For the text-containing cell, return its midpoint in [X, Y] coordinate format. 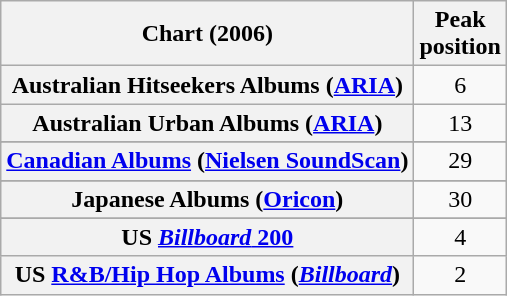
Australian Hitseekers Albums (ARIA) [208, 85]
Australian Urban Albums (ARIA) [208, 123]
Chart (2006) [208, 34]
Peakposition [460, 34]
29 [460, 161]
6 [460, 85]
US R&B/Hip Hop Albums (Billboard) [208, 275]
4 [460, 237]
2 [460, 275]
US Billboard 200 [208, 237]
Canadian Albums (Nielsen SoundScan) [208, 161]
30 [460, 199]
Japanese Albums (Oricon) [208, 199]
13 [460, 123]
